Return (x, y) of the center of cell containing provided text 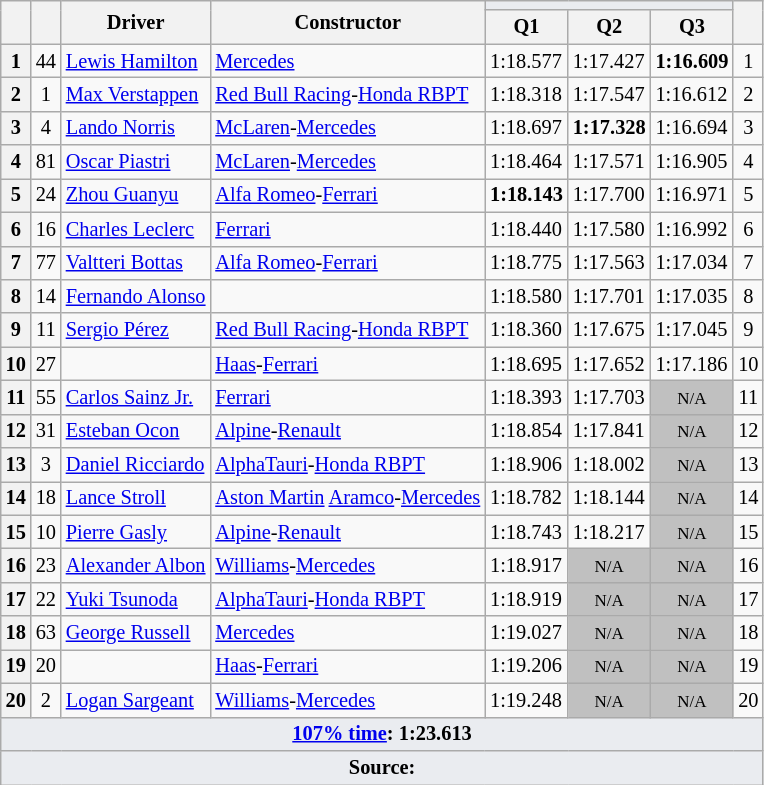
1:17.652 (610, 364)
1:16.905 (692, 162)
55 (46, 397)
Oscar Piastri (136, 162)
1:18.580 (526, 296)
24 (46, 195)
George Russell (136, 633)
1:18.917 (526, 565)
1:17.034 (692, 263)
Esteban Ocon (136, 431)
1:18.577 (526, 61)
1:17.547 (610, 94)
107% time: 1:23.613 (382, 734)
44 (46, 61)
1:19.248 (526, 700)
Aston Martin Aramco-Mercedes (348, 498)
Q2 (610, 27)
Zhou Guanyu (136, 195)
1:17.328 (610, 128)
Sergio Pérez (136, 330)
1:16.992 (692, 229)
1:17.035 (692, 296)
Driver (136, 22)
Charles Leclerc (136, 229)
1:17.427 (610, 61)
1:16.612 (692, 94)
1:18.217 (610, 532)
Logan Sargeant (136, 700)
1:18.782 (526, 498)
1:19.027 (526, 633)
1:16.694 (692, 128)
Q3 (692, 27)
Pierre Gasly (136, 532)
1:17.571 (610, 162)
Valtteri Bottas (136, 263)
Lewis Hamilton (136, 61)
1:17.045 (692, 330)
1:17.703 (610, 397)
1:18.695 (526, 364)
1:17.580 (610, 229)
Constructor (348, 22)
1:17.186 (692, 364)
Alexander Albon (136, 565)
Lando Norris (136, 128)
Q1 (526, 27)
1:16.609 (692, 61)
1:18.919 (526, 599)
Yuki Tsunoda (136, 599)
1:17.675 (610, 330)
1:18.002 (610, 465)
1:18.318 (526, 94)
31 (46, 431)
Fernando Alonso (136, 296)
1:18.906 (526, 465)
1:17.701 (610, 296)
23 (46, 565)
1:18.393 (526, 397)
1:18.144 (610, 498)
Carlos Sainz Jr. (136, 397)
1:18.440 (526, 229)
Source: (382, 767)
Daniel Ricciardo (136, 465)
81 (46, 162)
27 (46, 364)
1:18.775 (526, 263)
1:17.841 (610, 431)
22 (46, 599)
77 (46, 263)
1:18.360 (526, 330)
1:16.971 (692, 195)
1:18.464 (526, 162)
1:17.700 (610, 195)
1:19.206 (526, 666)
Lance Stroll (136, 498)
1:18.743 (526, 532)
1:18.697 (526, 128)
Max Verstappen (136, 94)
1:17.563 (610, 263)
63 (46, 633)
1:18.143 (526, 195)
1:18.854 (526, 431)
